Return (x, y) of the center of cell containing provided text 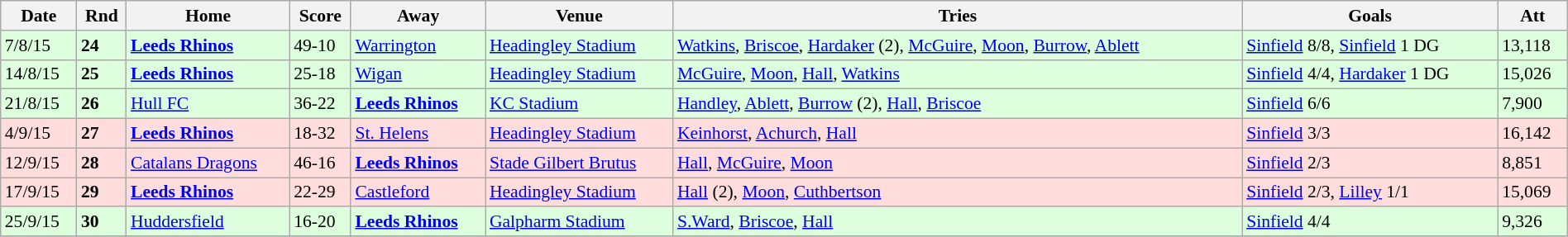
17/9/15 (39, 192)
Castleford (418, 192)
29 (102, 192)
30 (102, 222)
Wigan (418, 74)
46-16 (320, 163)
15,069 (1532, 192)
Sinfield 6/6 (1370, 104)
Sinfield 2/3 (1370, 163)
Handley, Ablett, Burrow (2), Hall, Briscoe (958, 104)
13,118 (1532, 45)
21/8/15 (39, 104)
Sinfield 2/3, Lilley 1/1 (1370, 192)
Rnd (102, 16)
28 (102, 163)
Hall (2), Moon, Cuthbertson (958, 192)
S.Ward, Briscoe, Hall (958, 222)
Att (1532, 16)
Home (208, 16)
Warrington (418, 45)
Sinfield 4/4, Hardaker 1 DG (1370, 74)
Goals (1370, 16)
7,900 (1532, 104)
25-18 (320, 74)
16-20 (320, 222)
49-10 (320, 45)
St. Helens (418, 134)
18-32 (320, 134)
7/8/15 (39, 45)
36-22 (320, 104)
15,026 (1532, 74)
9,326 (1532, 222)
Hall, McGuire, Moon (958, 163)
25 (102, 74)
Sinfield 3/3 (1370, 134)
Huddersfield (208, 222)
Hull FC (208, 104)
Away (418, 16)
Score (320, 16)
Tries (958, 16)
McGuire, Moon, Hall, Watkins (958, 74)
4/9/15 (39, 134)
14/8/15 (39, 74)
Sinfield 8/8, Sinfield 1 DG (1370, 45)
Date (39, 16)
KC Stadium (579, 104)
Watkins, Briscoe, Hardaker (2), McGuire, Moon, Burrow, Ablett (958, 45)
8,851 (1532, 163)
12/9/15 (39, 163)
Sinfield 4/4 (1370, 222)
Venue (579, 16)
Catalans Dragons (208, 163)
Stade Gilbert Brutus (579, 163)
16,142 (1532, 134)
25/9/15 (39, 222)
26 (102, 104)
Keinhorst, Achurch, Hall (958, 134)
Galpharm Stadium (579, 222)
22-29 (320, 192)
24 (102, 45)
27 (102, 134)
